Locate the cell with the specified text and output its [X, Y] center coordinate. 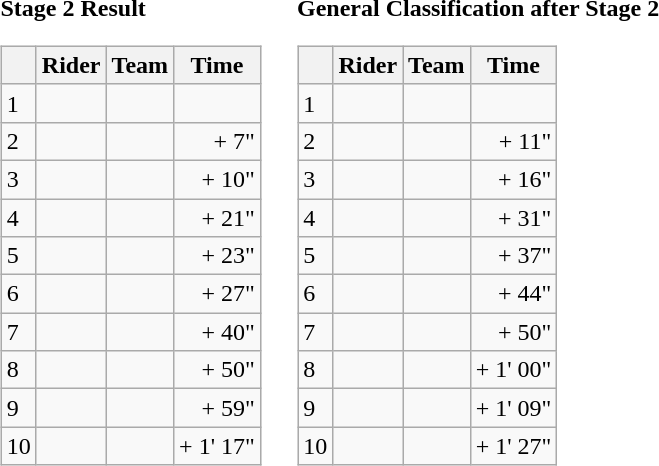
+ 10" [218, 179]
+ 16" [514, 179]
+ 1' 17" [218, 446]
+ 27" [218, 294]
+ 1' 00" [514, 370]
+ 21" [218, 217]
+ 40" [218, 332]
+ 44" [514, 294]
+ 1' 27" [514, 446]
+ 31" [514, 217]
+ 7" [218, 141]
+ 37" [514, 256]
+ 59" [218, 408]
+ 1' 09" [514, 408]
+ 11" [514, 141]
+ 23" [218, 256]
